Scan for the cell matching the given text and deliver its [X, Y] coordinate at center. 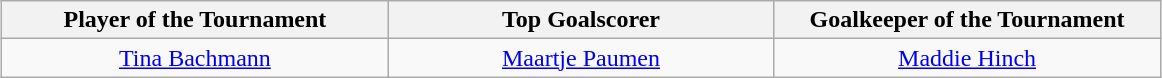
Tina Bachmann [195, 58]
Goalkeeper of the Tournament [967, 20]
Player of the Tournament [195, 20]
Maddie Hinch [967, 58]
Top Goalscorer [581, 20]
Maartje Paumen [581, 58]
